Search for the cell housing the specified text and yield its (x, y) center coordinate. 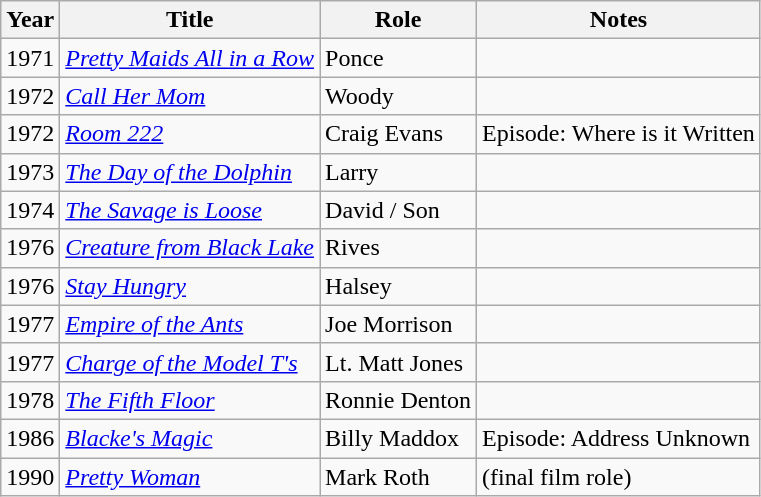
Pretty Maids All in a Row (190, 58)
1971 (30, 58)
Billy Maddox (398, 438)
The Fifth Floor (190, 400)
David / Son (398, 210)
(final film role) (619, 477)
Empire of the Ants (190, 324)
Episode: Address Unknown (619, 438)
Title (190, 20)
1978 (30, 400)
Pretty Woman (190, 477)
Larry (398, 172)
Rives (398, 248)
Ponce (398, 58)
1974 (30, 210)
Episode: Where is it Written (619, 134)
Lt. Matt Jones (398, 362)
Creature from Black Lake (190, 248)
Room 222 (190, 134)
Halsey (398, 286)
1986 (30, 438)
Role (398, 20)
Mark Roth (398, 477)
Charge of the Model T's (190, 362)
1990 (30, 477)
Blacke's Magic (190, 438)
The Day of the Dolphin (190, 172)
Craig Evans (398, 134)
Year (30, 20)
Stay Hungry (190, 286)
Joe Morrison (398, 324)
Notes (619, 20)
Woody (398, 96)
The Savage is Loose (190, 210)
Call Her Mom (190, 96)
Ronnie Denton (398, 400)
1973 (30, 172)
